Detect which cell encompasses the target text, then output its [X, Y] center coordinate. 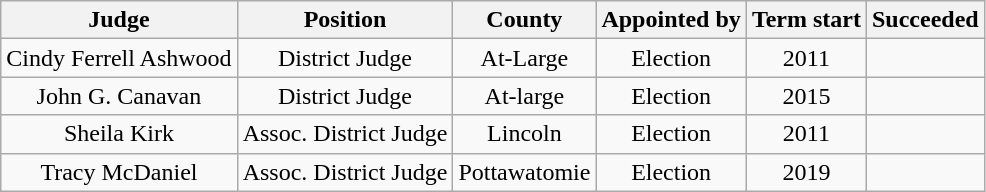
Tracy McDaniel [119, 172]
2015 [806, 96]
2019 [806, 172]
Position [345, 20]
Sheila Kirk [119, 134]
At-large [524, 96]
Appointed by [671, 20]
Succeeded [925, 20]
Pottawatomie [524, 172]
County [524, 20]
Cindy Ferrell Ashwood [119, 58]
John G. Canavan [119, 96]
Lincoln [524, 134]
At-Large [524, 58]
Term start [806, 20]
Judge [119, 20]
